Provide the [X, Y] coordinate of the cell's center where the given text is located.  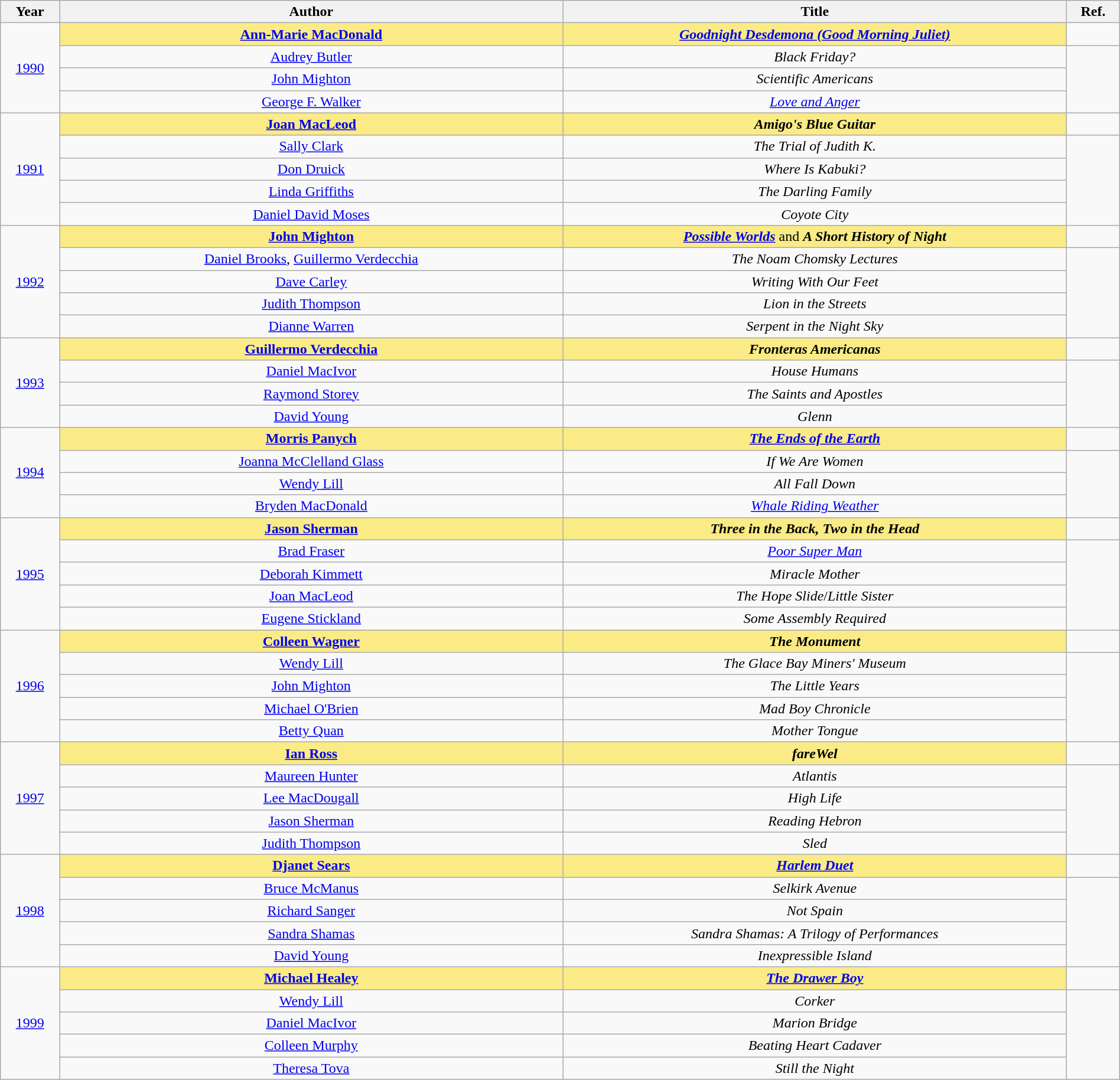
House Humans [815, 371]
Bruce McManus [312, 888]
Ian Ross [312, 753]
Year [30, 12]
Title [815, 12]
The Hope Slide/Little Sister [815, 596]
Eugene Stickland [312, 618]
Joanna McClelland Glass [312, 461]
1992 [30, 281]
Bryden MacDonald [312, 506]
Glenn [815, 416]
Lion in the Streets [815, 304]
Sandra Shamas: A Trilogy of Performances [815, 933]
Corker [815, 1001]
1999 [30, 1023]
Mad Boy Chronicle [815, 709]
Some Assembly Required [815, 618]
Still the Night [815, 1068]
The Darling Family [815, 191]
Where Is Kabuki? [815, 169]
Colleen Murphy [312, 1046]
Morris Panych [312, 439]
Coyote City [815, 214]
Theresa Tova [312, 1068]
1996 [30, 686]
Ref. [1093, 12]
Atlantis [815, 776]
The Little Years [815, 686]
Goodnight Desdemona (Good Morning Juliet) [815, 34]
1993 [30, 383]
Guillermo Verdecchia [312, 349]
Deborah Kimmett [312, 573]
1997 [30, 798]
The Saints and Apostles [815, 394]
Selkirk Avenue [815, 888]
Black Friday? [815, 57]
Fronteras Americanas [815, 349]
Amigo's Blue Guitar [815, 124]
The Ends of the Earth [815, 439]
Marion Bridge [815, 1023]
If We Are Women [815, 461]
Beating Heart Cadaver [815, 1046]
Serpent in the Night Sky [815, 327]
The Noam Chomsky Lectures [815, 259]
Sled [815, 843]
fareWel [815, 753]
Inexpressible Island [815, 955]
Not Spain [815, 911]
1991 [30, 169]
Don Druick [312, 169]
Colleen Wagner [312, 641]
Possible Worlds and A Short History of Night [815, 236]
The Monument [815, 641]
Scientific Americans [815, 79]
Betty Quan [312, 731]
All Fall Down [815, 484]
Audrey Butler [312, 57]
Mother Tongue [815, 731]
The Trial of Judith K. [815, 146]
Reading Hebron [815, 821]
Lee MacDougall [312, 798]
1995 [30, 573]
High Life [815, 798]
1998 [30, 911]
Dianne Warren [312, 327]
Dave Carley [312, 282]
Linda Griffiths [312, 191]
Miracle Mother [815, 573]
Michael Healey [312, 978]
Daniel Brooks, Guillermo Verdecchia [312, 259]
Sandra Shamas [312, 933]
1994 [30, 472]
Daniel David Moses [312, 214]
Three in the Back, Two in the Head [815, 528]
Love and Anger [815, 102]
Maureen Hunter [312, 776]
Writing With Our Feet [815, 282]
Whale Riding Weather [815, 506]
Harlem Duet [815, 866]
Poor Super Man [815, 551]
Djanet Sears [312, 866]
Michael O'Brien [312, 709]
George F. Walker [312, 102]
Richard Sanger [312, 911]
Author [312, 12]
Raymond Storey [312, 394]
The Drawer Boy [815, 978]
The Glace Bay Miners' Museum [815, 664]
1990 [30, 68]
Sally Clark [312, 146]
Ann-Marie MacDonald [312, 34]
Brad Fraser [312, 551]
